Output the [X, Y] coordinate of the center of the cell containing the given text.  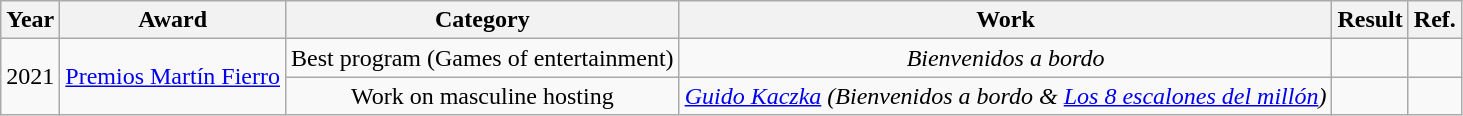
Work on masculine hosting [483, 96]
Bienvenidos a bordo [1006, 58]
2021 [30, 77]
Year [30, 20]
Work [1006, 20]
Premios Martín Fierro [173, 77]
Best program (Games of entertainment) [483, 58]
Result [1370, 20]
Category [483, 20]
Ref. [1434, 20]
Award [173, 20]
Guido Kaczka (Bienvenidos a bordo & Los 8 escalones del millón) [1006, 96]
